For the text-containing cell, return its midpoint in [X, Y] coordinate format. 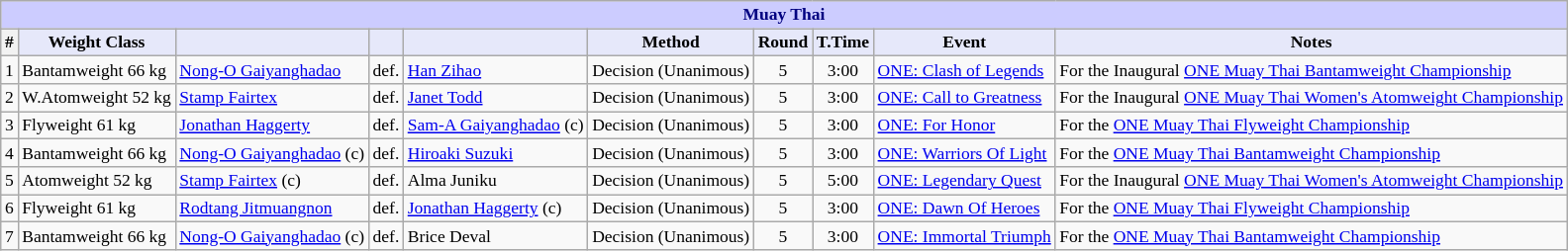
Rodtang Jitmuangnon [271, 208]
ONE: Call to Greatness [964, 97]
ONE: Legendary Quest [964, 180]
ONE: Warriors Of Light [964, 152]
Jonathan Haggerty [271, 125]
ONE: Clash of Legends [964, 69]
1 [10, 69]
Stamp Fairtex [271, 97]
Jonathan Haggerty (c) [496, 208]
Janet Todd [496, 97]
W.Atomweight 52 kg [97, 97]
Round [782, 42]
Brice Deval [496, 235]
2 [10, 97]
7 [10, 235]
Muay Thai [784, 14]
Alma Juniku [496, 180]
Event [964, 42]
Weight Class [97, 42]
Method [671, 42]
5:00 [843, 180]
3 [10, 125]
Stamp Fairtex (c) [271, 180]
4 [10, 152]
Sam-A Gaiyanghadao (c) [496, 125]
ONE: Immortal Triumph [964, 235]
ONE: For Honor [964, 125]
6 [10, 208]
Hiroaki Suzuki [496, 152]
Atomweight 52 kg [97, 180]
ONE: Dawn Of Heroes [964, 208]
# [10, 42]
T.Time [843, 42]
Nong-O Gaiyanghadao [271, 69]
Han Zihao [496, 69]
For the Inaugural ONE Muay Thai Bantamweight Championship [1311, 69]
Notes [1311, 42]
